Extract the (X, Y) coordinate from the center of the cell holding the provided text.  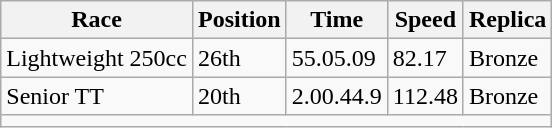
20th (239, 96)
Senior TT (97, 96)
26th (239, 58)
Lightweight 250cc (97, 58)
112.48 (425, 96)
Race (97, 20)
Replica (507, 20)
82.17 (425, 58)
Position (239, 20)
55.05.09 (336, 58)
Speed (425, 20)
Time (336, 20)
2.00.44.9 (336, 96)
